Determine the [x, y] coordinate at the center of the cell enclosing the given text.  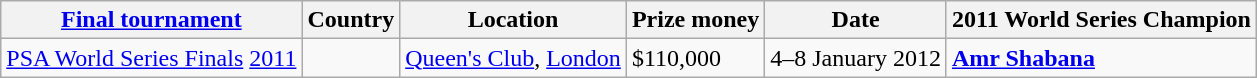
Date [856, 20]
Amr Shabana [1101, 58]
Location [514, 20]
4–8 January 2012 [856, 58]
$110,000 [695, 58]
Prize money [695, 20]
2011 World Series Champion [1101, 20]
Queen's Club, London [514, 58]
PSA World Series Finals 2011 [152, 58]
Country [351, 20]
Final tournament [152, 20]
